Locate the cell with the specified text and output its [x, y] center coordinate. 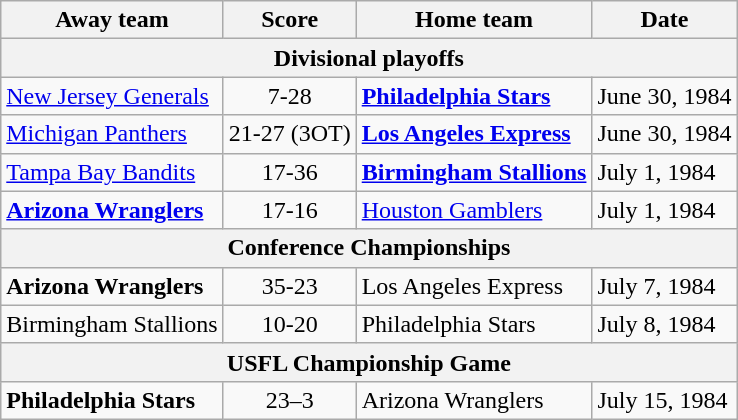
10-20 [290, 324]
July 15, 1984 [664, 400]
35-23 [290, 286]
Divisional playoffs [369, 58]
Conference Championships [369, 248]
Away team [112, 20]
USFL Championship Game [369, 362]
Home team [474, 20]
Tampa Bay Bandits [112, 172]
New Jersey Generals [112, 96]
17-36 [290, 172]
Michigan Panthers [112, 134]
21-27 (3OT) [290, 134]
23–3 [290, 400]
Score [290, 20]
July 7, 1984 [664, 286]
Date [664, 20]
7-28 [290, 96]
17-16 [290, 210]
Houston Gamblers [474, 210]
July 8, 1984 [664, 324]
